Determine the [X, Y] coordinate at the center of the cell enclosing the given text.  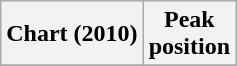
Chart (2010) [72, 34]
Peakposition [189, 34]
